Find where the given text appears and provide that cell's center as (x, y) coordinate. 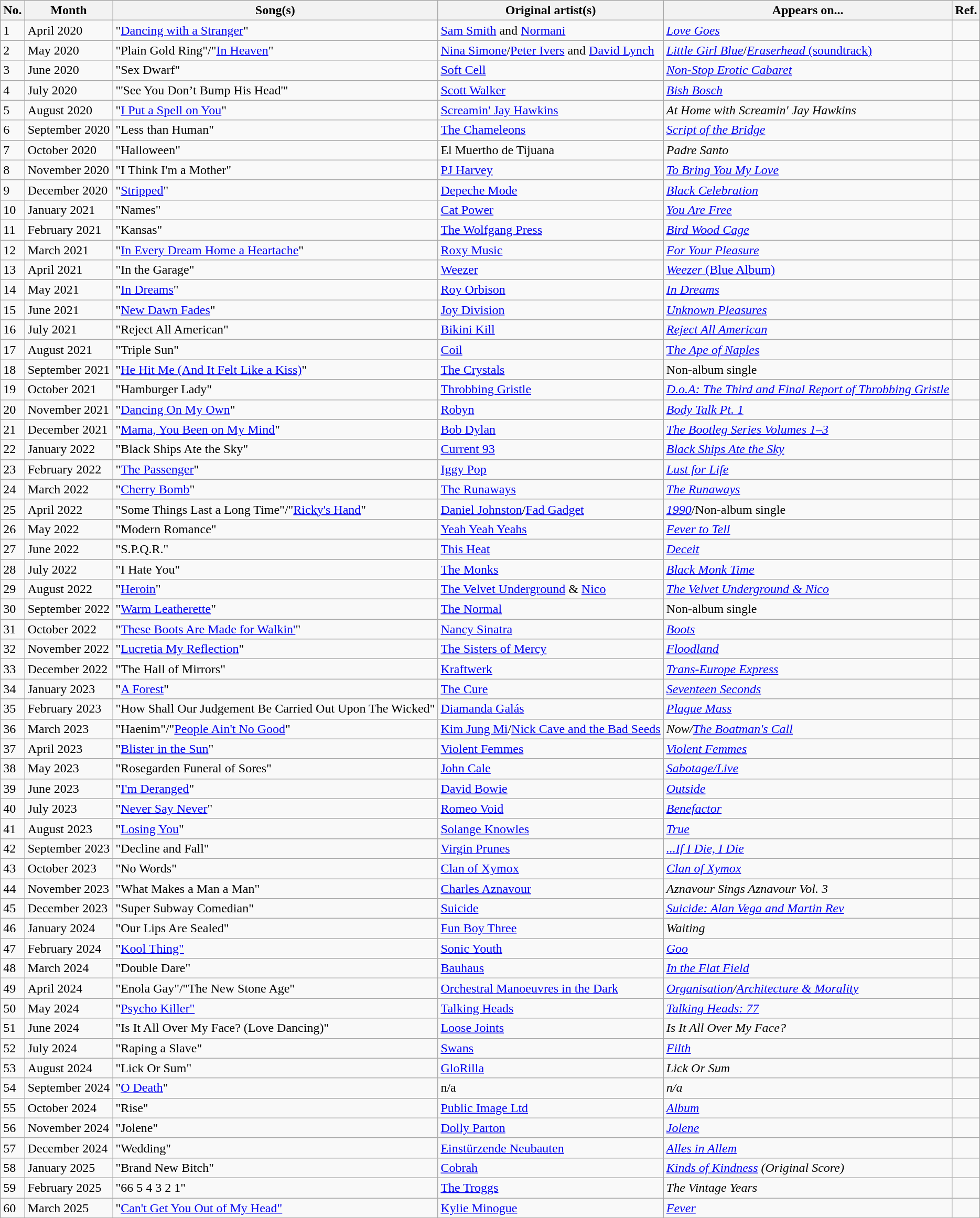
Weezer (Blue Album) (807, 270)
"Enola Gay"/"The New Stone Age" (275, 988)
26 (13, 529)
"Dancing On My Own" (275, 409)
16 (13, 330)
39 (13, 789)
Sabotage/Live (807, 769)
January 2025 (69, 1168)
"The Hall of Mirrors" (275, 669)
June 2021 (69, 310)
31 (13, 629)
"Jolene" (275, 1128)
Aznavour Sings Aznavour Vol. 3 (807, 889)
Cobrah (551, 1168)
Virgin Prunes (551, 848)
"Rosegarden Funeral of Sores" (275, 769)
"Black Ships Ate the Sky" (275, 449)
Coil (551, 350)
July 2021 (69, 330)
1 (13, 30)
April 2020 (69, 30)
Screamin' Jay Hawkins (551, 110)
"Lick Or Sum" (275, 1068)
February 2024 (69, 948)
"In Every Dream Home a Heartache" (275, 250)
True (807, 828)
The Wolfgang Press (551, 230)
Deceit (807, 549)
Black Monk Time (807, 569)
"Heroin" (275, 589)
45 (13, 909)
September 2023 (69, 848)
May 2020 (69, 50)
Joy Division (551, 310)
6 (13, 130)
Cat Power (551, 210)
34 (13, 689)
The Ape of Naples (807, 350)
Padre Santo (807, 150)
"Some Things Last a Long Time"/"Ricky's Hand" (275, 509)
Throbbing Gristle (551, 390)
9 (13, 190)
"How Shall Our Judgement Be Carried Out Upon The Wicked" (275, 709)
To Bring You My Love (807, 170)
53 (13, 1068)
Now/The Boatman's Call (807, 729)
Dolly Parton (551, 1128)
October 2021 (69, 390)
Diamanda Galás (551, 709)
The Bootleg Series Volumes 1–3 (807, 429)
"A Forest" (275, 689)
May 2021 (69, 290)
49 (13, 988)
Roxy Music (551, 250)
"Halloween" (275, 150)
March 2023 (69, 729)
April 2022 (69, 509)
"Lucretia My Reflection" (275, 649)
Nancy Sinatra (551, 629)
58 (13, 1168)
48 (13, 968)
40 (13, 809)
June 2020 (69, 70)
February 2025 (69, 1188)
"Haenim"/"People Ain't No Good" (275, 729)
January 2024 (69, 929)
"I Think I'm a Mother" (275, 170)
PJ Harvey (551, 170)
55 (13, 1108)
33 (13, 669)
"Psycho Killer" (275, 1008)
43 (13, 868)
"Kansas" (275, 230)
29 (13, 589)
Nina Simone/Peter Ivers and David Lynch (551, 50)
"Mama, You Been on My Mind" (275, 429)
September 2021 (69, 370)
8 (13, 170)
July 2023 (69, 809)
August 2023 (69, 828)
The Crystals (551, 370)
30 (13, 609)
54 (13, 1088)
Reject All American (807, 330)
"Reject All American" (275, 330)
April 2024 (69, 988)
"Triple Sun" (275, 350)
Kraftwerk (551, 669)
3 (13, 70)
Appears on... (807, 10)
Album (807, 1108)
Black Ships Ate the Sky (807, 449)
"I'm Deranged" (275, 789)
November 2024 (69, 1128)
19 (13, 390)
You Are Free (807, 210)
January 2022 (69, 449)
Benefactor (807, 809)
October 2024 (69, 1108)
"Warm Leatherette" (275, 609)
Body Talk Pt. 1 (807, 409)
March 2025 (69, 1208)
25 (13, 509)
14 (13, 290)
D.o.A: The Third and Final Report of Throbbing Gristle (807, 390)
32 (13, 649)
November 2022 (69, 649)
October 2023 (69, 868)
1990/Non-album single (807, 509)
21 (13, 429)
October 2022 (69, 629)
"Never Say Never" (275, 809)
22 (13, 449)
36 (13, 729)
"Less than Human" (275, 130)
"Dancing with a Stranger" (275, 30)
2 (13, 50)
Charles Aznavour (551, 889)
37 (13, 749)
"Cherry Bomb" (275, 489)
Suicide: Alan Vega and Martin Rev (807, 909)
"Double Dare" (275, 968)
December 2024 (69, 1148)
"Losing You" (275, 828)
Outside (807, 789)
"New Dawn Fades" (275, 310)
December 2020 (69, 190)
Orchestral Manoeuvres in the Dark (551, 988)
April 2023 (69, 749)
15 (13, 310)
"No Words" (275, 868)
Jolene (807, 1128)
Soft Cell (551, 70)
Boots (807, 629)
"Sex Dwarf" (275, 70)
The Vintage Years (807, 1188)
12 (13, 250)
"Names" (275, 210)
September 2020 (69, 130)
"These Boots Are Made for Walkin'" (275, 629)
Solange Knowles (551, 828)
Kim Jung Mi/Nick Cave and the Bad Seeds (551, 729)
Unknown Pleasures (807, 310)
June 2023 (69, 789)
September 2024 (69, 1088)
February 2022 (69, 469)
December 2022 (69, 669)
"Blister in the Sun" (275, 749)
52 (13, 1048)
Iggy Pop (551, 469)
Organisation/Architecture & Morality (807, 988)
"The Passenger" (275, 469)
Robyn (551, 409)
Filth (807, 1048)
Non-Stop Erotic Cabaret (807, 70)
47 (13, 948)
At Home with Screamin' Jay Hawkins (807, 110)
"In the Garage" (275, 270)
The Cure (551, 689)
January 2023 (69, 689)
July 2024 (69, 1048)
The Monks (551, 569)
Original artist(s) (551, 10)
"O Death" (275, 1088)
May 2022 (69, 529)
41 (13, 828)
"Raping a Slave" (275, 1048)
Ref. (966, 10)
Alles in Allem (807, 1148)
Kylie Minogue (551, 1208)
Depeche Mode (551, 190)
38 (13, 769)
24 (13, 489)
Romeo Void (551, 809)
"66 5 4 3 2 1" (275, 1188)
42 (13, 848)
July 2020 (69, 90)
Scott Walker (551, 90)
27 (13, 549)
"I Put a Spell on You" (275, 110)
20 (13, 409)
Sam Smith and Normani (551, 30)
John Cale (551, 769)
GloRilla (551, 1068)
13 (13, 270)
18 (13, 370)
"I Hate You" (275, 569)
60 (13, 1208)
March 2021 (69, 250)
Talking Heads: 77 (807, 1008)
Bob Dylan (551, 429)
July 2022 (69, 569)
11 (13, 230)
El Muertho de Tijuana (551, 150)
17 (13, 350)
Bikini Kill (551, 330)
35 (13, 709)
March 2022 (69, 489)
10 (13, 210)
Einstürzende Neubauten (551, 1148)
"He Hit Me (And It Felt Like a Kiss)" (275, 370)
"Super Subway Comedian" (275, 909)
Weezer (551, 270)
June 2024 (69, 1028)
April 2021 (69, 270)
"Hamburger Lady" (275, 390)
For Your Pleasure (807, 250)
44 (13, 889)
November 2023 (69, 889)
Talking Heads (551, 1008)
"Brand New Bitch" (275, 1168)
The Troggs (551, 1188)
Roy Orbison (551, 290)
Bird Wood Cage (807, 230)
August 2021 (69, 350)
The Sisters of Mercy (551, 649)
Yeah Yeah Yeahs (551, 529)
August 2022 (69, 589)
November 2020 (69, 170)
Current 93 (551, 449)
"In Dreams" (275, 290)
4 (13, 90)
28 (13, 569)
Trans-Europe Express (807, 669)
January 2021 (69, 210)
7 (13, 150)
"Is It All Over My Face? (Love Dancing)" (275, 1028)
...If I Die, I Die (807, 848)
"Kool Thing" (275, 948)
Daniel Johnston/Fad Gadget (551, 509)
Loose Joints (551, 1028)
Bish Bosch (807, 90)
51 (13, 1028)
May 2023 (69, 769)
"Plain Gold Ring"/"In Heaven" (275, 50)
March 2024 (69, 968)
December 2023 (69, 909)
"Wedding" (275, 1148)
59 (13, 1188)
56 (13, 1128)
February 2023 (69, 709)
Waiting (807, 929)
Kinds of Kindness (Original Score) (807, 1168)
November 2021 (69, 409)
"Rise" (275, 1108)
Fever (807, 1208)
June 2022 (69, 549)
46 (13, 929)
Fever to Tell (807, 529)
Goo (807, 948)
The Chameleons (551, 130)
Fun Boy Three (551, 929)
This Heat (551, 549)
"S.P.Q.R." (275, 549)
"Can't Get You Out of My Head" (275, 1208)
"Modern Romance" (275, 529)
57 (13, 1148)
Lust for Life (807, 469)
Lick Or Sum (807, 1068)
Script of the Bridge (807, 130)
Month (69, 10)
October 2020 (69, 150)
23 (13, 469)
February 2021 (69, 230)
May 2024 (69, 1008)
50 (13, 1008)
Bauhaus (551, 968)
Is It All Over My Face? (807, 1028)
Floodland (807, 649)
Swans (551, 1048)
In the Flat Field (807, 968)
Love Goes (807, 30)
August 2020 (69, 110)
Suicide (551, 909)
Little Girl Blue/Eraserhead (soundtrack) (807, 50)
Public Image Ltd (551, 1108)
Sonic Youth (551, 948)
"Stripped" (275, 190)
"What Makes a Man a Man" (275, 889)
"Our Lips Are Sealed" (275, 929)
"Decline and Fall" (275, 848)
August 2024 (69, 1068)
"'See You Don’t Bump His Head'" (275, 90)
The Normal (551, 609)
No. (13, 10)
David Bowie (551, 789)
September 2022 (69, 609)
Plague Mass (807, 709)
In Dreams (807, 290)
Black Celebration (807, 190)
Song(s) (275, 10)
5 (13, 110)
December 2021 (69, 429)
Seventeen Seconds (807, 689)
